Detect which cell encompasses the target text, then output its [X, Y] center coordinate. 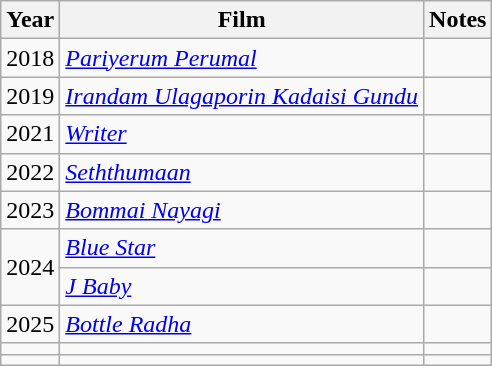
2018 [30, 58]
Film [242, 20]
Irandam Ulagaporin Kadaisi Gundu [242, 96]
2025 [30, 324]
2023 [30, 210]
Writer [242, 134]
Notes [458, 20]
Blue Star [242, 248]
2022 [30, 172]
Bottle Radha [242, 324]
2024 [30, 267]
Pariyerum Perumal [242, 58]
Year [30, 20]
Seththumaan [242, 172]
2019 [30, 96]
2021 [30, 134]
Bommai Nayagi [242, 210]
J Baby [242, 286]
